Return the (x, y) coordinate for the center point of the cell that contains the specified text.  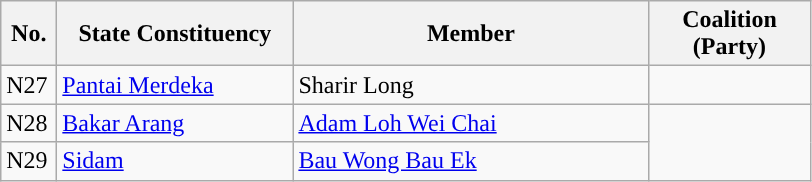
No. (29, 34)
N28 (29, 123)
Sharir Long (471, 85)
Pantai Merdeka (175, 85)
Bakar Arang (175, 123)
Member (471, 34)
State Constituency (175, 34)
Adam Loh Wei Chai (471, 123)
Sidam (175, 161)
N27 (29, 85)
Bau Wong Bau Ek (471, 161)
N29 (29, 161)
Coalition (Party) (730, 34)
